Return [X, Y] of the center of cell containing provided text 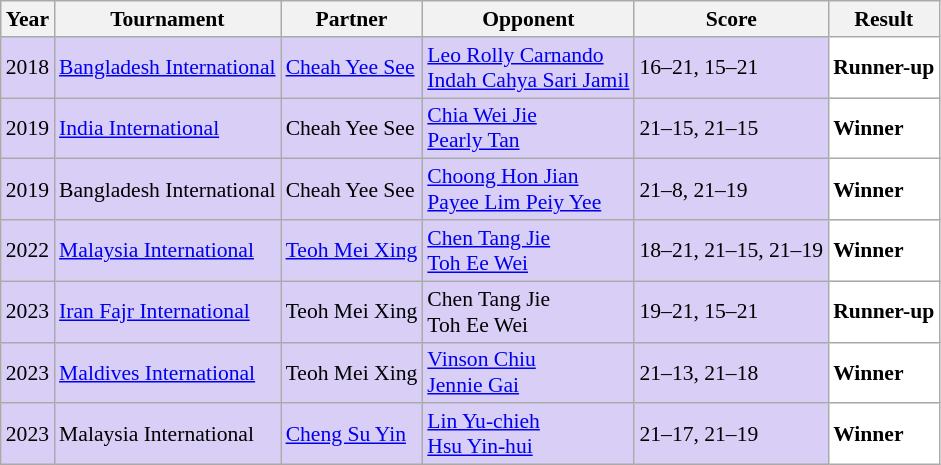
21–17, 21–19 [731, 434]
Maldives International [168, 372]
India International [168, 128]
Score [731, 19]
Result [884, 19]
Vinson Chiu Jennie Gai [528, 372]
2018 [28, 68]
Cheng Su Yin [352, 434]
Year [28, 19]
Chia Wei Jie Pearly Tan [528, 128]
21–15, 21–15 [731, 128]
Lin Yu-chieh Hsu Yin-hui [528, 434]
Partner [352, 19]
21–13, 21–18 [731, 372]
Leo Rolly Carnando Indah Cahya Sari Jamil [528, 68]
21–8, 21–19 [731, 190]
16–21, 15–21 [731, 68]
Tournament [168, 19]
Choong Hon Jian Payee Lim Peiy Yee [528, 190]
Opponent [528, 19]
2022 [28, 250]
19–21, 15–21 [731, 312]
Iran Fajr International [168, 312]
18–21, 21–15, 21–19 [731, 250]
